Find where the given text appears and provide that cell's center as [x, y] coordinate. 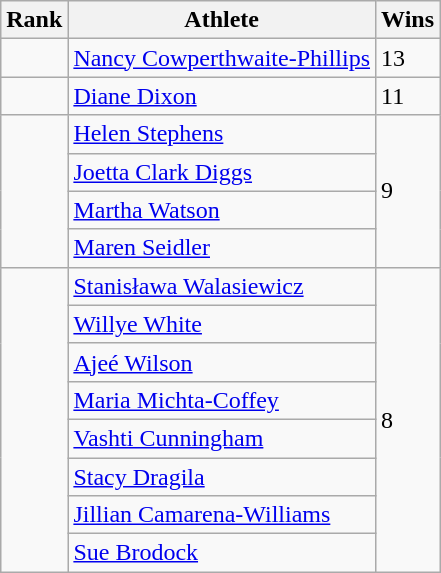
Rank [34, 20]
8 [408, 419]
Jillian Camarena-Williams [222, 515]
Sue Brodock [222, 553]
Athlete [222, 20]
Helen Stephens [222, 134]
Willye White [222, 324]
Martha Watson [222, 210]
11 [408, 96]
Maria Michta-Coffey [222, 400]
13 [408, 58]
Wins [408, 20]
Stacy Dragila [222, 477]
Stanisława Walasiewicz [222, 286]
Ajeé Wilson [222, 362]
Nancy Cowperthwaite-Phillips [222, 58]
9 [408, 191]
Joetta Clark Diggs [222, 172]
Maren Seidler [222, 248]
Diane Dixon [222, 96]
Vashti Cunningham [222, 438]
